Provide the [x, y] coordinate of the cell's center where the given text is located.  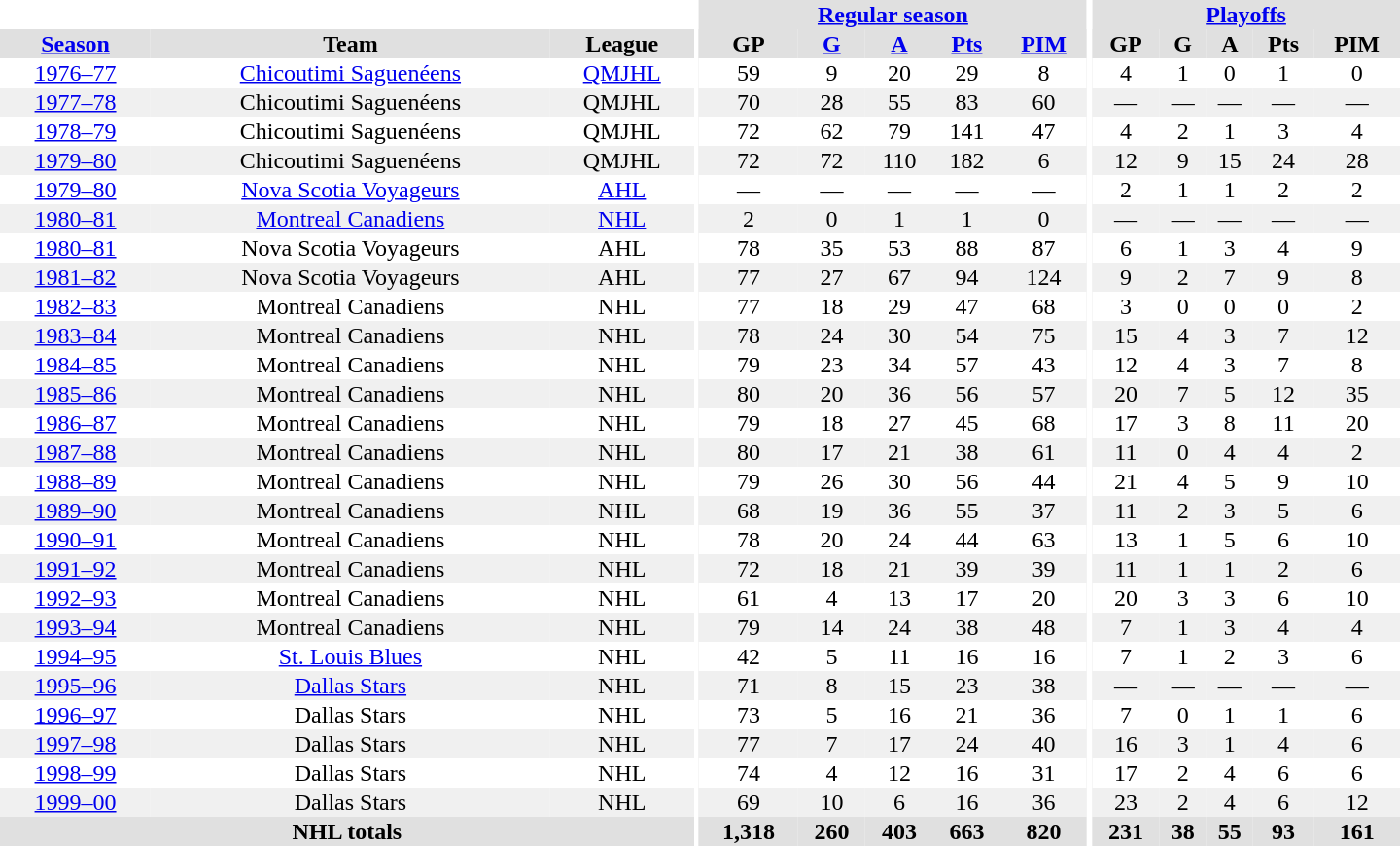
48 [1044, 627]
820 [1044, 831]
87 [1044, 248]
1988–89 [76, 481]
1991–92 [76, 569]
73 [749, 715]
110 [899, 160]
League [622, 44]
Regular season [892, 15]
161 [1357, 831]
1994–95 [76, 656]
42 [749, 656]
Team [350, 44]
54 [967, 335]
141 [967, 131]
69 [749, 802]
1996–97 [76, 715]
53 [899, 248]
40 [1044, 744]
1993–94 [76, 627]
75 [1044, 335]
59 [749, 73]
94 [967, 277]
1992–93 [76, 598]
1981–82 [76, 277]
St. Louis Blues [350, 656]
26 [832, 481]
31 [1044, 773]
231 [1126, 831]
1986–87 [76, 423]
45 [967, 423]
60 [1044, 102]
1987–88 [76, 452]
1977–78 [76, 102]
NHL totals [347, 831]
1985–86 [76, 394]
62 [832, 131]
1976–77 [76, 73]
70 [749, 102]
403 [899, 831]
1989–90 [76, 511]
63 [1044, 540]
1983–84 [76, 335]
1,318 [749, 831]
71 [749, 686]
74 [749, 773]
260 [832, 831]
37 [1044, 511]
1990–91 [76, 540]
88 [967, 248]
19 [832, 511]
Playoffs [1246, 15]
34 [899, 365]
Season [76, 44]
182 [967, 160]
1998–99 [76, 773]
1982–83 [76, 306]
1978–79 [76, 131]
43 [1044, 365]
93 [1283, 831]
1997–98 [76, 744]
83 [967, 102]
663 [967, 831]
124 [1044, 277]
1999–00 [76, 802]
1984–85 [76, 365]
67 [899, 277]
14 [832, 627]
1995–96 [76, 686]
